Capture the cell that displays the provided text and extract its [x, y] central coordinate. 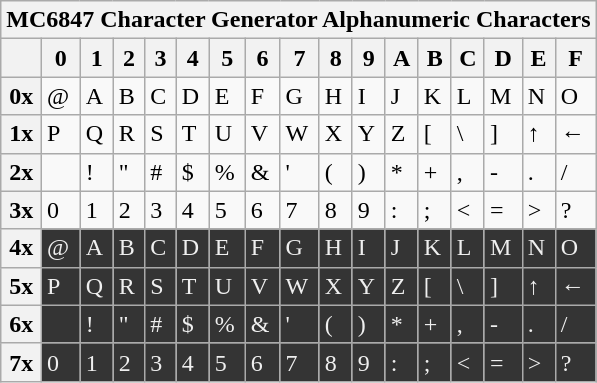
7x [22, 362]
6x [22, 324]
MC6847 Character Generator Alphanumeric Characters [298, 20]
3x [22, 210]
0x [22, 96]
2x [22, 172]
1x [22, 134]
4x [22, 248]
5x [22, 286]
